For the text-containing cell, return its midpoint in [x, y] coordinate format. 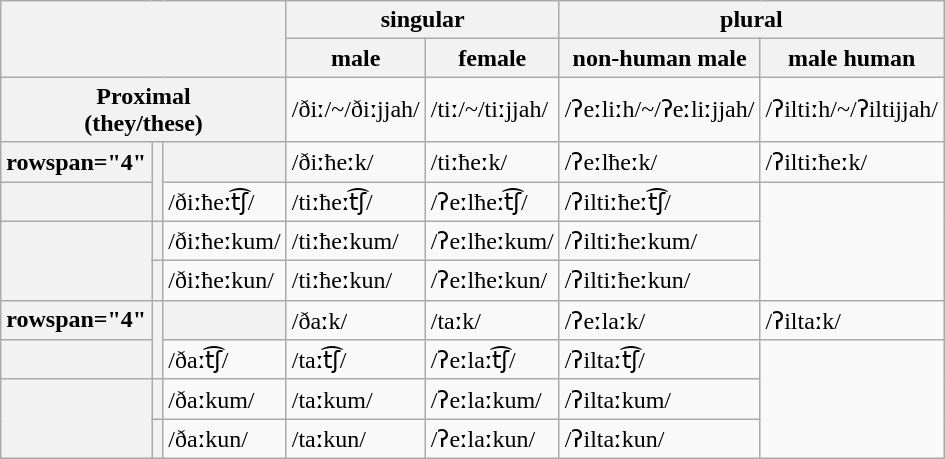
/tiːħeːkum/ [356, 241]
/ðaːkun/ [224, 439]
/tiː/~/tiːjjah/ [492, 110]
/ʔeːlħeːkum/ [492, 241]
/ʔiltaːkum/ [660, 399]
male human [852, 58]
plural [751, 20]
/tiːħeːt͡ʃ/ [356, 202]
/ʔeːlaːkum/ [492, 399]
/taːkum/ [356, 399]
/ðiːħeːkum/ [224, 241]
/ðaːk/ [356, 320]
/taːkun/ [356, 439]
/ðiːħeːt͡ʃ/ [224, 202]
/ðiː/~/ðiːjjah/ [356, 110]
/ʔiltiːħeːkun/ [660, 281]
Proximal(they/these) [144, 110]
/ʔiltaːkun/ [660, 439]
/ʔeːlaːkun/ [492, 439]
male [356, 58]
/ʔeːlaːt͡ʃ/ [492, 360]
/ʔeːlħeːk/ [660, 162]
/taːk/ [492, 320]
/ʔiltiːh/~/ʔiltijjah/ [852, 110]
/ʔiltiːħeːkum/ [660, 241]
/tiːħeːkun/ [356, 281]
/ʔiltaːk/ [852, 320]
female [492, 58]
non-human male [660, 58]
/ðiːħeːk/ [356, 162]
/ðiːħeːkun/ [224, 281]
/ʔiltaːt͡ʃ/ [660, 360]
/ðaːt͡ʃ/ [224, 360]
/taːt͡ʃ/ [356, 360]
/ʔiltiːħeːk/ [852, 162]
/ʔeːlħeːt͡ʃ/ [492, 202]
/ʔeːlħeːkun/ [492, 281]
/ðaːkum/ [224, 399]
/ʔeːliːh/~/ʔeːliːjjah/ [660, 110]
/ʔiltiːħeːt͡ʃ/ [660, 202]
singular [422, 20]
/ʔeːlaːk/ [660, 320]
/tiːħeːk/ [492, 162]
